Detect which cell encompasses the target text, then output its (x, y) center coordinate. 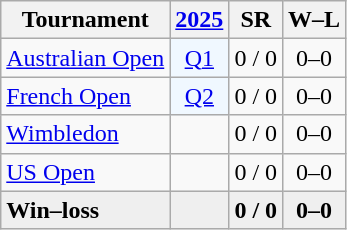
2025 (200, 20)
Q2 (200, 96)
W–L (314, 20)
SR (256, 20)
Australian Open (86, 58)
Win–loss (86, 210)
French Open (86, 96)
Wimbledon (86, 134)
Q1 (200, 58)
US Open (86, 172)
Tournament (86, 20)
